Output the [x, y] coordinate of the center of the cell containing the given text.  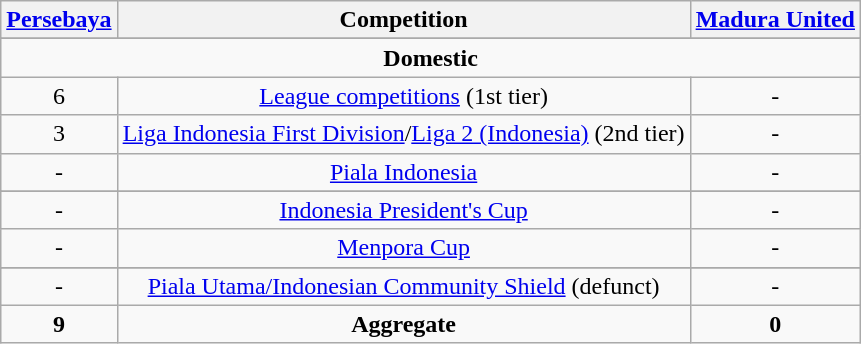
Menpora Cup [404, 248]
Persebaya [59, 20]
Piala Utama/Indonesian Community Shield (defunct) [404, 286]
6 [59, 96]
Domestic [431, 58]
0 [775, 324]
Indonesia President's Cup [404, 210]
Competition [404, 20]
3 [59, 134]
League competitions (1st tier) [404, 96]
Liga Indonesia First Division/Liga 2 (Indonesia) (2nd tier) [404, 134]
Aggregate [404, 324]
Madura United [775, 20]
9 [59, 324]
Piala Indonesia [404, 172]
